Search for the cell housing the specified text and yield its [X, Y] center coordinate. 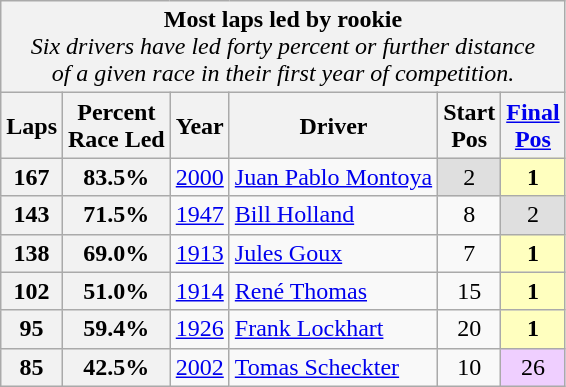
15 [470, 291]
Bill Holland [333, 215]
Frank Lockhart [333, 329]
PercentRace Led [117, 126]
1926 [200, 329]
8 [470, 215]
René Thomas [333, 291]
Year [200, 126]
7 [470, 253]
167 [32, 177]
Juan Pablo Montoya [333, 177]
71.5% [117, 215]
20 [470, 329]
Jules Goux [333, 253]
26 [533, 367]
138 [32, 253]
Driver [333, 126]
2000 [200, 177]
StartPos [470, 126]
1913 [200, 253]
10 [470, 367]
Tomas Scheckter [333, 367]
1914 [200, 291]
FinalPos [533, 126]
95 [32, 329]
83.5% [117, 177]
59.4% [117, 329]
1947 [200, 215]
69.0% [117, 253]
Most laps led by rookieSix drivers have led forty percent or further distanceof a given race in their first year of competition. [283, 47]
102 [32, 291]
143 [32, 215]
42.5% [117, 367]
Laps [32, 126]
85 [32, 367]
51.0% [117, 291]
2002 [200, 367]
